Extract the [x, y] coordinate from the center of the cell holding the provided text.  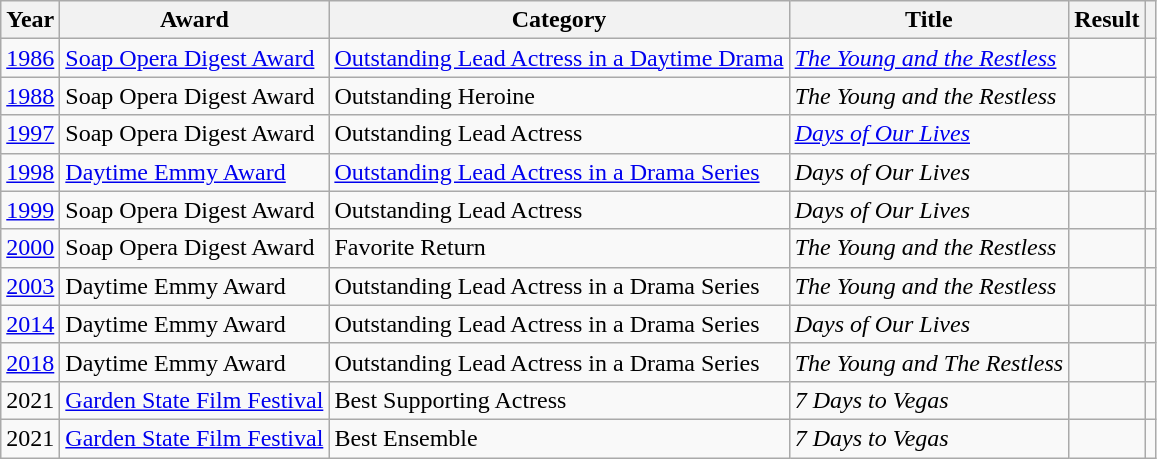
Outstanding Heroine [559, 96]
Outstanding Lead Actress in a Daytime Drama [559, 58]
Favorite Return [559, 248]
Award [194, 20]
Best Ensemble [559, 438]
The Young and The Restless [929, 362]
1988 [30, 96]
Category [559, 20]
1986 [30, 58]
2014 [30, 324]
2000 [30, 248]
1997 [30, 134]
1998 [30, 172]
2018 [30, 362]
Title [929, 20]
Result [1107, 20]
Year [30, 20]
Best Supporting Actress [559, 400]
2003 [30, 286]
1999 [30, 210]
